Extract the [x, y] coordinate from the center of the cell holding the provided text.  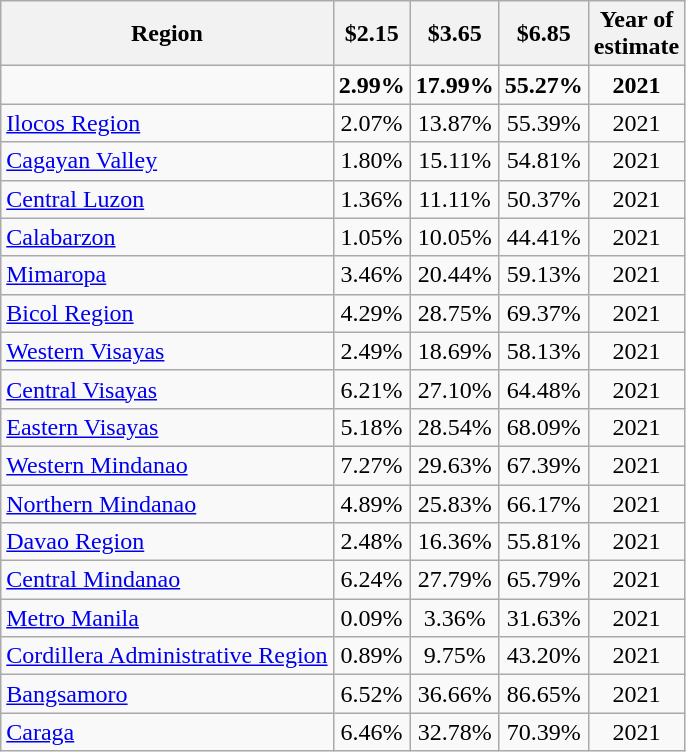
0.09% [372, 618]
28.75% [454, 313]
32.78% [454, 732]
Region [167, 34]
Northern Mindanao [167, 503]
2.07% [372, 123]
68.09% [544, 427]
27.10% [454, 389]
4.89% [372, 503]
43.20% [544, 656]
1.05% [372, 237]
Metro Manila [167, 618]
Bangsamoro [167, 694]
Cordillera Administrative Region [167, 656]
64.48% [544, 389]
36.66% [454, 694]
$2.15 [372, 34]
Cagayan Valley [167, 161]
44.41% [544, 237]
Calabarzon [167, 237]
6.21% [372, 389]
20.44% [454, 275]
70.39% [544, 732]
10.05% [454, 237]
Western Mindanao [167, 465]
Central Mindanao [167, 580]
7.27% [372, 465]
28.54% [454, 427]
67.39% [544, 465]
Central Visayas [167, 389]
25.83% [454, 503]
16.36% [454, 542]
Davao Region [167, 542]
55.39% [544, 123]
5.18% [372, 427]
11.11% [454, 199]
2.48% [372, 542]
$3.65 [454, 34]
Bicol Region [167, 313]
$6.85 [544, 34]
Ilocos Region [167, 123]
4.29% [372, 313]
29.63% [454, 465]
58.13% [544, 351]
55.27% [544, 85]
69.37% [544, 313]
15.11% [454, 161]
1.36% [372, 199]
13.87% [454, 123]
6.24% [372, 580]
65.79% [544, 580]
66.17% [544, 503]
55.81% [544, 542]
3.36% [454, 618]
Eastern Visayas [167, 427]
31.63% [544, 618]
6.46% [372, 732]
17.99% [454, 85]
27.79% [454, 580]
59.13% [544, 275]
2.49% [372, 351]
Mimaropa [167, 275]
9.75% [454, 656]
Western Visayas [167, 351]
0.89% [372, 656]
50.37% [544, 199]
Central Luzon [167, 199]
2.99% [372, 85]
54.81% [544, 161]
3.46% [372, 275]
6.52% [372, 694]
1.80% [372, 161]
Caraga [167, 732]
86.65% [544, 694]
Year ofestimate [636, 34]
18.69% [454, 351]
